Scan for the cell matching the given text and deliver its [x, y] coordinate at center. 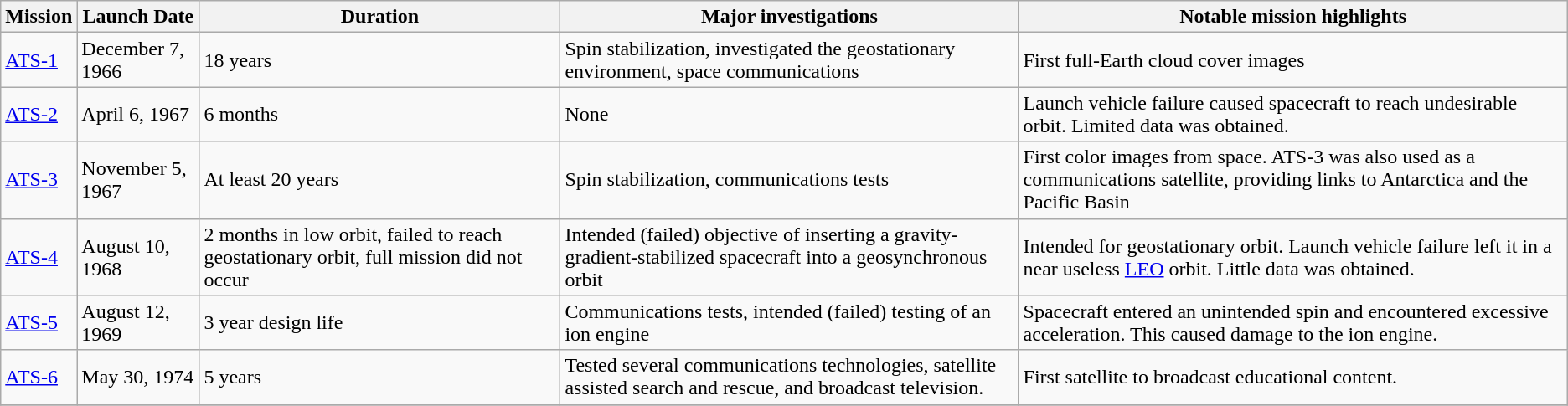
Launch vehicle failure caused spacecraft to reach undesirable orbit. Limited data was obtained. [1293, 114]
Notable mission highlights [1293, 17]
Spin stabilization, investigated the geostationary environment, space communications [789, 60]
Launch Date [138, 17]
None [789, 114]
November 5, 1967 [138, 180]
Duration [380, 17]
18 years [380, 60]
ATS-2 [39, 114]
Spacecraft entered an unintended spin and encountered excessive acceleration. This caused damage to the ion engine. [1293, 323]
ATS-4 [39, 257]
December 7, 1966 [138, 60]
Mission [39, 17]
Intended (failed) objective of inserting a gravity-gradient-stabilized spacecraft into a geosynchronous orbit [789, 257]
First color images from space. ATS-3 was also used as a communications satellite, providing links to Antarctica and the Pacific Basin [1293, 180]
2 months in low orbit, failed to reach geostationary orbit, full mission did not occur [380, 257]
3 year design life [380, 323]
August 10, 1968 [138, 257]
May 30, 1974 [138, 377]
Intended for geostationary orbit. Launch vehicle failure left it in a near useless LEO orbit. Little data was obtained. [1293, 257]
ATS-1 [39, 60]
First full-Earth cloud cover images [1293, 60]
6 months [380, 114]
ATS-3 [39, 180]
At least 20 years [380, 180]
ATS-5 [39, 323]
Communications tests, intended (failed) testing of an ion engine [789, 323]
August 12, 1969 [138, 323]
5 years [380, 377]
Tested several communications technologies, satellite assisted search and rescue, and broadcast television. [789, 377]
Major investigations [789, 17]
April 6, 1967 [138, 114]
Spin stabilization, communications tests [789, 180]
First satellite to broadcast educational content. [1293, 377]
ATS-6 [39, 377]
